For the text-containing cell, return its midpoint in (x, y) coordinate format. 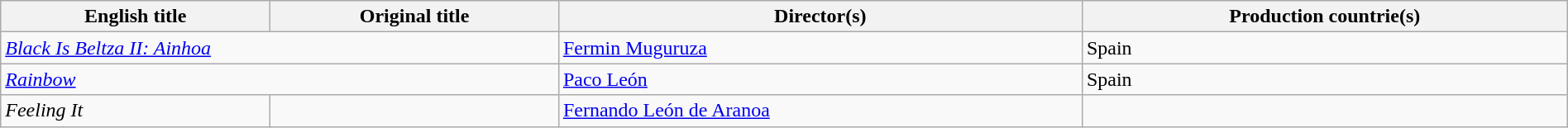
Fermin Muguruza (820, 48)
Rainbow (280, 79)
Original title (415, 17)
Black Is Beltza II: Ainhoa (280, 48)
Feeling It (136, 111)
Paco León (820, 79)
Director(s) (820, 17)
Production countrie(s) (1325, 17)
Fernando León de Aranoa (820, 111)
English title (136, 17)
